Search for the cell housing the specified text and yield its (X, Y) center coordinate. 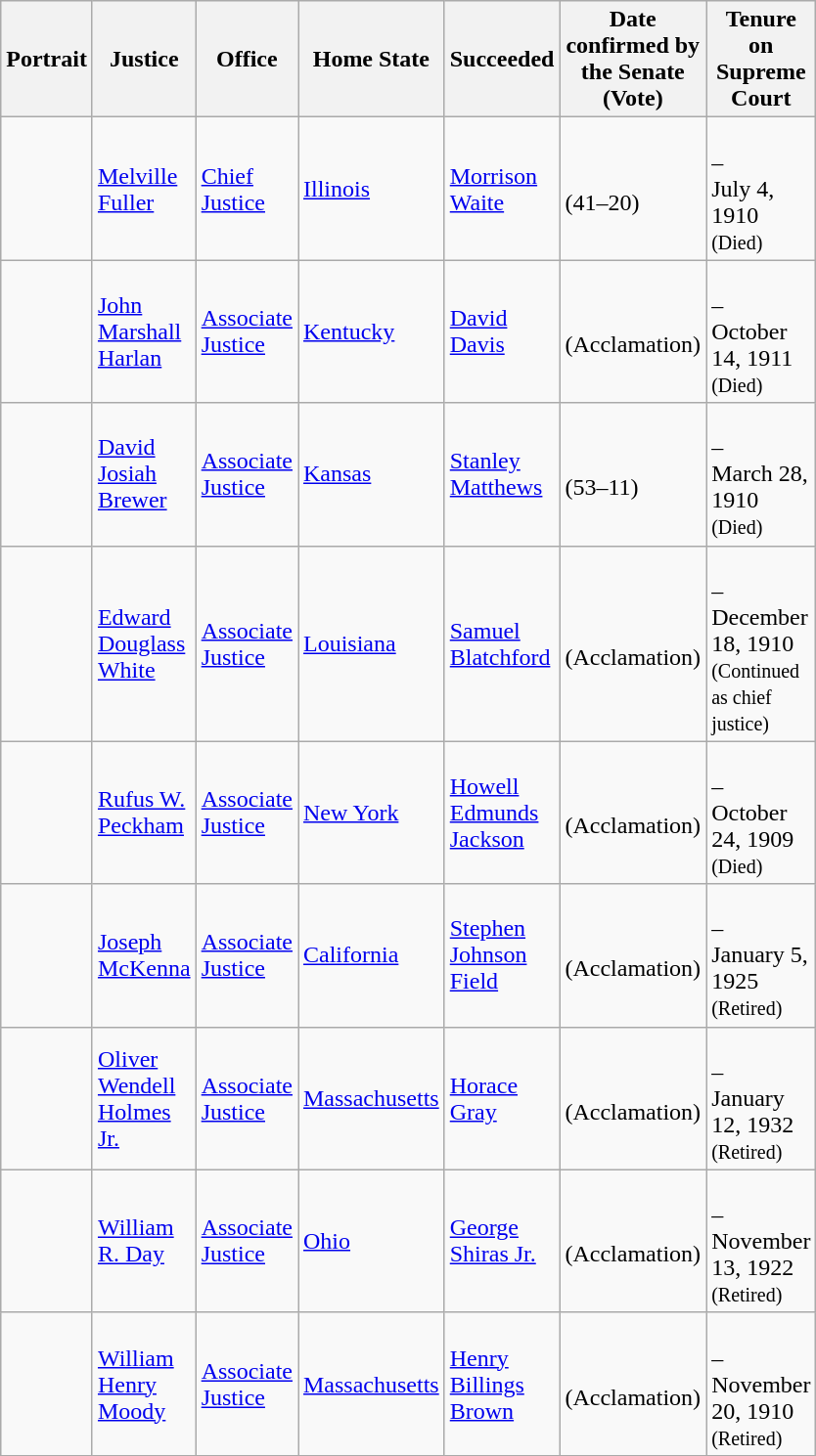
William Henry Moody (144, 1384)
Office (247, 59)
Portrait (47, 59)
California (371, 955)
Succeeded (502, 59)
–March 28, 1910(Died) (761, 474)
Joseph McKenna (144, 955)
–October 14, 1911(Died) (761, 331)
–October 24, 1909(Died) (761, 813)
Henry Billings Brown (502, 1384)
Home State (371, 59)
New York (371, 813)
–July 4, 1910(Died) (761, 189)
Stephen Johnson Field (502, 955)
William R. Day (144, 1241)
–January 5, 1925(Retired) (761, 955)
Edward Douglass White (144, 643)
(41–20) (633, 189)
Kentucky (371, 331)
(53–11) (633, 474)
–November 13, 1922(Retired) (761, 1241)
David Josiah Brewer (144, 474)
Howell Edmunds Jackson (502, 813)
–November 20, 1910(Retired) (761, 1384)
Stanley Matthews (502, 474)
Date confirmed by the Senate(Vote) (633, 59)
Horace Gray (502, 1098)
Melville Fuller (144, 189)
Illinois (371, 189)
Samuel Blatchford (502, 643)
Oliver Wendell Holmes Jr. (144, 1098)
Rufus W. Peckham (144, 813)
Ohio (371, 1241)
–January 12, 1932(Retired) (761, 1098)
Tenure on Supreme Court (761, 59)
George Shiras Jr. (502, 1241)
Louisiana (371, 643)
Morrison Waite (502, 189)
David Davis (502, 331)
–December 18, 1910(Continued as chief justice) (761, 643)
Kansas (371, 474)
Chief Justice (247, 189)
John Marshall Harlan (144, 331)
Justice (144, 59)
